Provide the [x, y] coordinate of the cell's center where the given text is located.  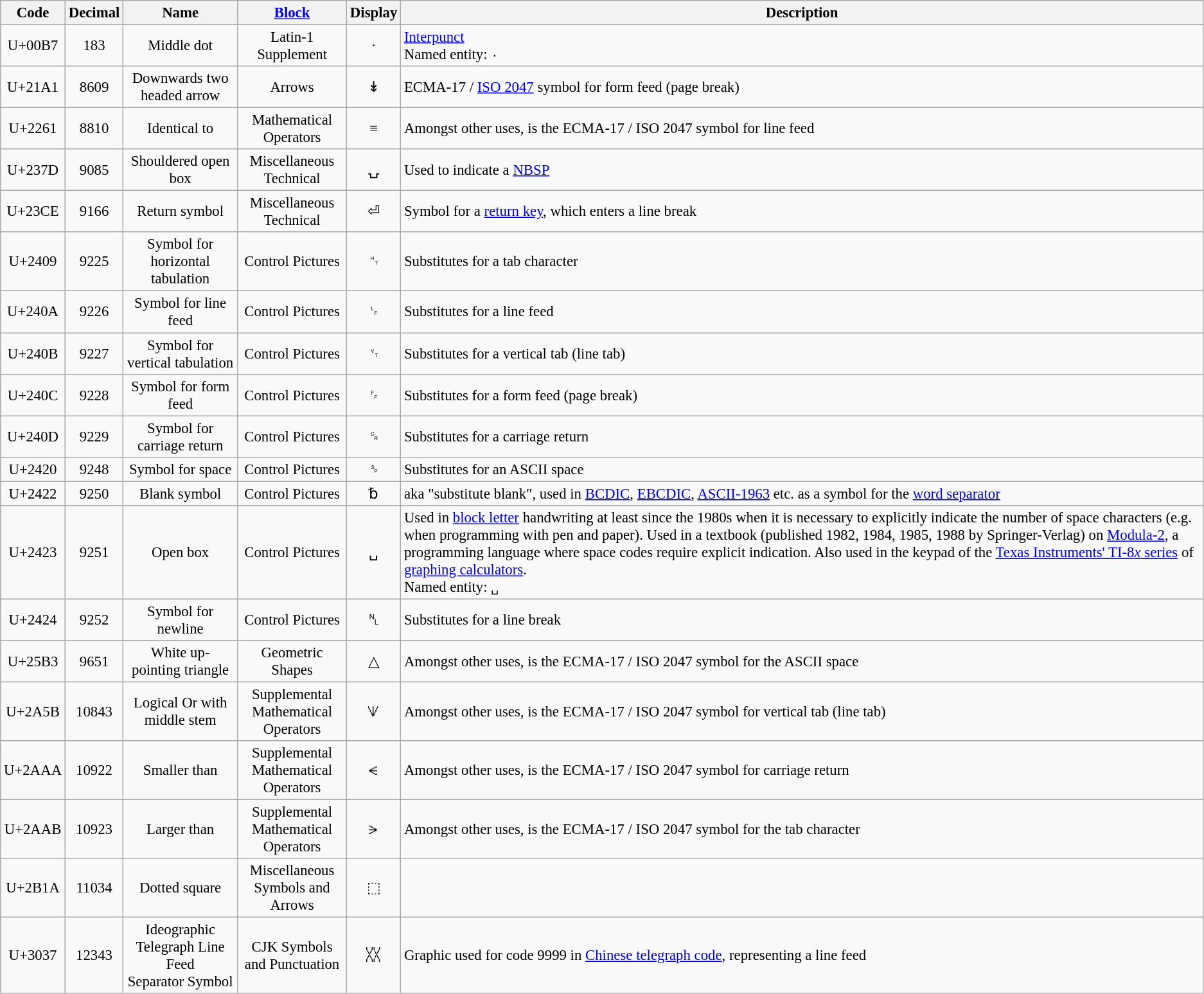
Symbol for carriage return [181, 437]
Graphic used for code 9999 in Chinese telegraph code, representing a line feed [802, 956]
Substitutes for a carriage return [802, 437]
Amongst other uses, is the ECMA-17 / ISO 2047 symbol for line feed [802, 129]
U+2AAB [33, 830]
Substitutes for a vertical tab (line tab) [802, 353]
U+2423 [33, 553]
Larger than [181, 830]
Used to indicate a NBSP [802, 170]
Return symbol [181, 212]
U+2A5B [33, 711]
ECMA-17 / ISO 2047 symbol for form feed (page break) [802, 87]
␋ [374, 353]
U+25B3 [33, 662]
Geometric Shapes [292, 662]
Substitutes for a form feed (page break) [802, 395]
9251 [94, 553]
· [374, 46]
␌ [374, 395]
10843 [94, 711]
Dotted square [181, 888]
Blank symbol [181, 493]
␣ [374, 553]
Name [181, 13]
△ [374, 662]
U+2424 [33, 619]
U+2AAA [33, 770]
␠ [374, 469]
9226 [94, 312]
10922 [94, 770]
8810 [94, 129]
␤ [374, 619]
Shouldered open box [181, 170]
Middle dot [181, 46]
Miscellaneous Symbols and Arrows [292, 888]
9225 [94, 262]
Logical Or with middle stem [181, 711]
Symbol for form feed [181, 395]
Ideographic Telegraph Line Feed Separator Symbol [181, 956]
9229 [94, 437]
9248 [94, 469]
Open box [181, 553]
Display [374, 13]
Amongst other uses, is the ECMA-17 / ISO 2047 symbol for carriage return [802, 770]
183 [94, 46]
U+2B1A [33, 888]
Amongst other uses, is the ECMA-17 / ISO 2047 symbol for the ASCII space [802, 662]
Symbol for newline [181, 619]
⬚ [374, 888]
U+3037 [33, 956]
U+2420 [33, 469]
9085 [94, 170]
〷 [374, 956]
9166 [94, 212]
aka "substitute blank", used in BCDIC, EBCDIC, ASCII-1963 etc. as a symbol for the word separator [802, 493]
U+240D [33, 437]
U+240C [33, 395]
⏎ [374, 212]
12343 [94, 956]
U+2409 [33, 262]
⍽ [374, 170]
Smaller than [181, 770]
U+240B [33, 353]
White up-pointing triangle [181, 662]
Symbol for horizontal tabulation [181, 262]
⪫ [374, 830]
Identical to [181, 129]
9252 [94, 619]
␉ [374, 262]
Substitutes for a line feed [802, 312]
U+2261 [33, 129]
≡ [374, 129]
U+21A1 [33, 87]
Decimal [94, 13]
Symbol for a return key, which enters a line break [802, 212]
Block [292, 13]
⪪ [374, 770]
Symbol for line feed [181, 312]
U+240A [33, 312]
␍ [374, 437]
Latin-1 Supplement [292, 46]
Arrows [292, 87]
11034 [94, 888]
Amongst other uses, is the ECMA-17 / ISO 2047 symbol for vertical tab (line tab) [802, 711]
Description [802, 13]
9250 [94, 493]
Symbol for space [181, 469]
Substitutes for a line break [802, 619]
Symbol for vertical tabulation [181, 353]
␊ [374, 312]
9228 [94, 395]
↡ [374, 87]
U+237D [33, 170]
Amongst other uses, is the ECMA-17 / ISO 2047 symbol for the tab character [802, 830]
␢ [374, 493]
⩛ [374, 711]
9227 [94, 353]
Mathematical Operators [292, 129]
8609 [94, 87]
Code [33, 13]
U+23CE [33, 212]
InterpunctNamed entity: · [802, 46]
Downwards two headed arrow [181, 87]
Substitutes for an ASCII space [802, 469]
Substitutes for a tab character [802, 262]
CJK Symbols and Punctuation [292, 956]
U+00B7 [33, 46]
9651 [94, 662]
U+2422 [33, 493]
10923 [94, 830]
